Extract the (x, y) coordinate from the center of the cell holding the provided text.  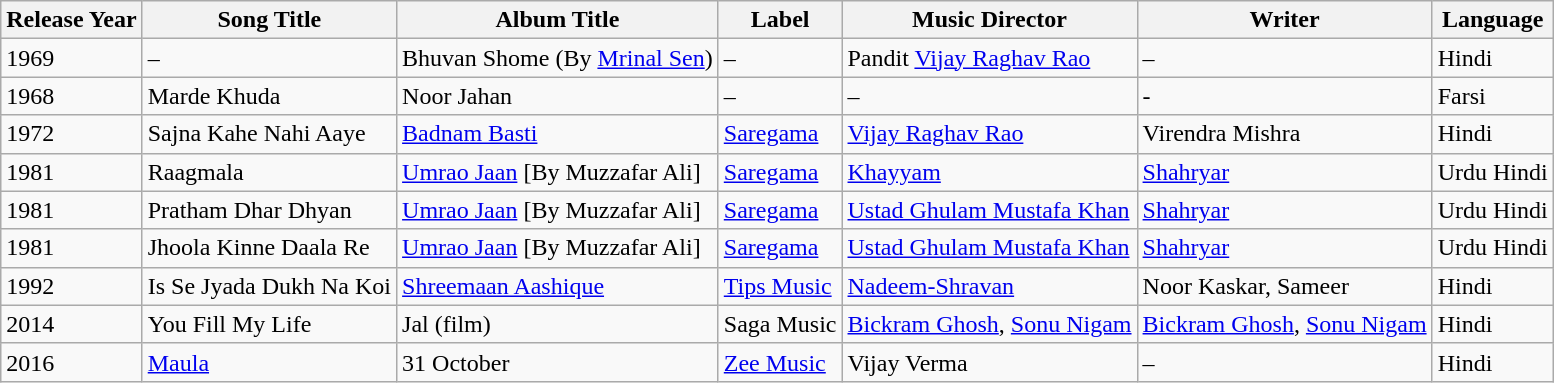
Maula (269, 362)
Release Year (72, 20)
Jhoola Kinne Daala Re (269, 248)
Nadeem-Shravan (990, 286)
Pratham Dhar Dhyan (269, 210)
Song Title (269, 20)
Vijay Raghav Rao (990, 134)
2016 (72, 362)
Badnam Basti (558, 134)
1992 (72, 286)
Noor Kaskar, Sameer (1284, 286)
1969 (72, 58)
Writer (1284, 20)
Jal (film) (558, 324)
Album Title (558, 20)
Farsi (1492, 96)
Raagmala (269, 172)
Bhuvan Shome (By Mrinal Sen) (558, 58)
Tips Music (780, 286)
Language (1492, 20)
31 October (558, 362)
1972 (72, 134)
2014 (72, 324)
- (1284, 96)
You Fill My Life (269, 324)
Label (780, 20)
Khayyam (990, 172)
1968 (72, 96)
Vijay Verma (990, 362)
Virendra Mishra (1284, 134)
Noor Jahan (558, 96)
Shreemaan Aashique (558, 286)
Zee Music (780, 362)
Saga Music (780, 324)
Sajna Kahe Nahi Aaye (269, 134)
Pandit Vijay Raghav Rao (990, 58)
Music Director (990, 20)
Marde Khuda (269, 96)
Is Se Jyada Dukh Na Koi (269, 286)
